Search for the cell housing the specified text and yield its [x, y] center coordinate. 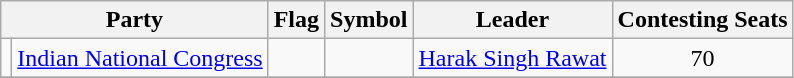
70 [702, 58]
Symbol [369, 20]
Indian National Congress [140, 58]
Flag [296, 20]
Party [134, 20]
Leader [512, 20]
Harak Singh Rawat [512, 58]
Contesting Seats [702, 20]
